From the cell containing the given text, extract its center point as (X, Y) coordinate. 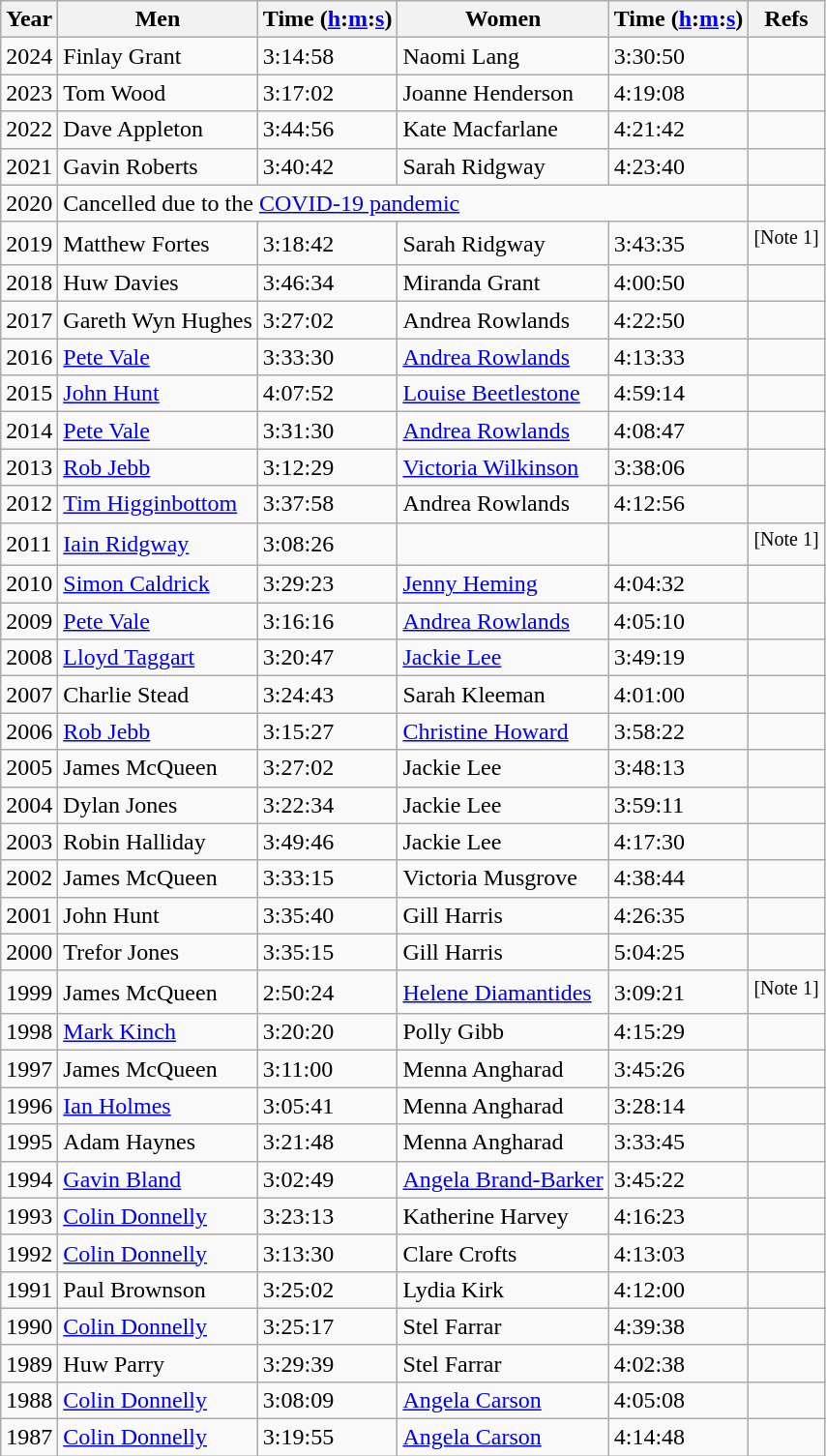
4:05:10 (679, 621)
Clare Crofts (503, 1253)
Louise Beetlestone (503, 394)
3:21:48 (327, 1143)
Iain Ridgway (158, 544)
4:13:03 (679, 1253)
Dave Appleton (158, 130)
Ian Holmes (158, 1106)
3:20:47 (327, 658)
3:28:14 (679, 1106)
Adam Haynes (158, 1143)
2021 (29, 166)
Robin Halliday (158, 842)
4:39:38 (679, 1326)
3:19:55 (327, 1438)
3:16:16 (327, 621)
1989 (29, 1363)
2:50:24 (327, 993)
2013 (29, 467)
Lloyd Taggart (158, 658)
2010 (29, 584)
Lydia Kirk (503, 1290)
2012 (29, 504)
Women (503, 19)
4:22:50 (679, 320)
3:18:42 (327, 244)
Jenny Heming (503, 584)
1999 (29, 993)
3:35:40 (327, 915)
1998 (29, 1032)
4:13:33 (679, 357)
Christine Howard (503, 731)
3:17:02 (327, 93)
3:25:02 (327, 1290)
3:40:42 (327, 166)
2023 (29, 93)
2002 (29, 878)
3:24:43 (327, 695)
Victoria Wilkinson (503, 467)
Tom Wood (158, 93)
3:49:19 (679, 658)
1990 (29, 1326)
3:37:58 (327, 504)
Paul Brownson (158, 1290)
1992 (29, 1253)
Men (158, 19)
3:09:21 (679, 993)
1996 (29, 1106)
4:59:14 (679, 394)
2011 (29, 544)
4:05:08 (679, 1401)
4:12:56 (679, 504)
Matthew Fortes (158, 244)
3:59:11 (679, 805)
3:44:56 (327, 130)
3:33:45 (679, 1143)
2022 (29, 130)
3:30:50 (679, 56)
Huw Davies (158, 283)
1993 (29, 1216)
4:26:35 (679, 915)
Dylan Jones (158, 805)
1991 (29, 1290)
Victoria Musgrove (503, 878)
2017 (29, 320)
Simon Caldrick (158, 584)
Year (29, 19)
2024 (29, 56)
1988 (29, 1401)
Tim Higginbottom (158, 504)
2001 (29, 915)
Huw Parry (158, 1363)
4:21:42 (679, 130)
Charlie Stead (158, 695)
3:58:22 (679, 731)
2004 (29, 805)
4:38:44 (679, 878)
3:31:30 (327, 431)
Angela Brand-Barker (503, 1179)
2008 (29, 658)
Polly Gibb (503, 1032)
3:23:13 (327, 1216)
4:16:23 (679, 1216)
Finlay Grant (158, 56)
2003 (29, 842)
2000 (29, 952)
3:35:15 (327, 952)
2007 (29, 695)
3:29:39 (327, 1363)
Gareth Wyn Hughes (158, 320)
3:13:30 (327, 1253)
3:45:22 (679, 1179)
4:15:29 (679, 1032)
3:25:17 (327, 1326)
2009 (29, 621)
3:22:34 (327, 805)
3:43:35 (679, 244)
1994 (29, 1179)
2018 (29, 283)
3:33:15 (327, 878)
5:04:25 (679, 952)
Refs (786, 19)
Miranda Grant (503, 283)
3:08:26 (327, 544)
2020 (29, 203)
3:02:49 (327, 1179)
2016 (29, 357)
4:14:48 (679, 1438)
Gavin Roberts (158, 166)
Kate Macfarlane (503, 130)
Katherine Harvey (503, 1216)
4:02:38 (679, 1363)
Naomi Lang (503, 56)
2006 (29, 731)
3:08:09 (327, 1401)
4:04:32 (679, 584)
Mark Kinch (158, 1032)
3:46:34 (327, 283)
3:33:30 (327, 357)
3:05:41 (327, 1106)
3:20:20 (327, 1032)
Helene Diamantides (503, 993)
4:08:47 (679, 431)
3:45:26 (679, 1069)
3:11:00 (327, 1069)
4:19:08 (679, 93)
2005 (29, 768)
3:49:46 (327, 842)
2014 (29, 431)
4:23:40 (679, 166)
4:07:52 (327, 394)
Joanne Henderson (503, 93)
3:15:27 (327, 731)
4:00:50 (679, 283)
2015 (29, 394)
Cancelled due to the COVID-19 pandemic (403, 203)
4:12:00 (679, 1290)
1997 (29, 1069)
1995 (29, 1143)
Sarah Kleeman (503, 695)
Gavin Bland (158, 1179)
2019 (29, 244)
3:38:06 (679, 467)
Trefor Jones (158, 952)
4:01:00 (679, 695)
4:17:30 (679, 842)
3:14:58 (327, 56)
3:29:23 (327, 584)
3:48:13 (679, 768)
1987 (29, 1438)
3:12:29 (327, 467)
